Detect which cell encompasses the target text, then output its (x, y) center coordinate. 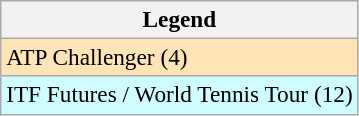
Legend (180, 19)
ITF Futures / World Tennis Tour (12) (180, 95)
ATP Challenger (4) (180, 57)
